Identify which cell holds the provided text, then report its [X, Y] central coordinate. 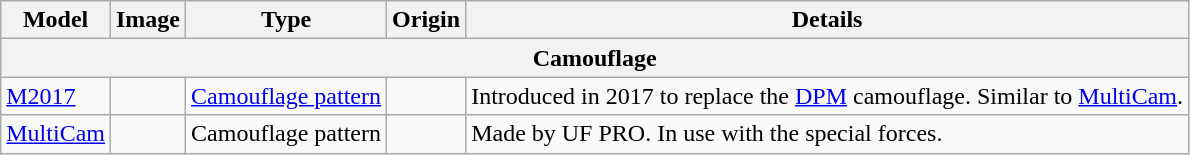
M2017 [56, 96]
Camouflage [595, 58]
Model [56, 20]
MultiCam [56, 134]
Origin [426, 20]
Image [148, 20]
Made by UF PRO. In use with the special forces. [828, 134]
Details [828, 20]
Introduced in 2017 to replace the DPM camouflage. Similar to MultiCam. [828, 96]
Type [286, 20]
